From the cell containing the given text, extract its center point as (X, Y) coordinate. 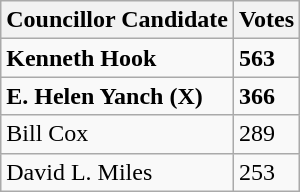
289 (266, 134)
563 (266, 58)
Votes (266, 20)
Councillor Candidate (118, 20)
E. Helen Yanch (X) (118, 96)
David L. Miles (118, 172)
Bill Cox (118, 134)
366 (266, 96)
253 (266, 172)
Kenneth Hook (118, 58)
